Search for the cell housing the specified text and yield its [x, y] center coordinate. 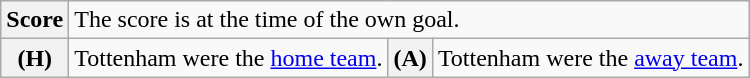
The score is at the time of the own goal. [409, 20]
(A) [410, 58]
Score [35, 20]
Tottenham were the home team. [228, 58]
Tottenham were the away team. [590, 58]
(H) [35, 58]
